For the text-containing cell, return its midpoint in (X, Y) coordinate format. 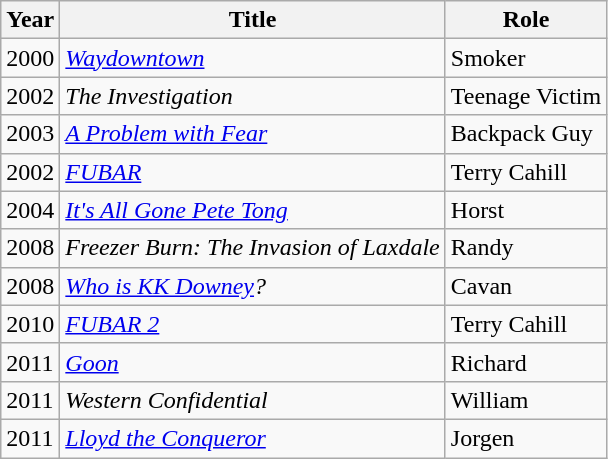
Smoker (526, 58)
Jorgen (526, 438)
FUBAR (252, 172)
It's All Gone Pete Tong (252, 210)
Freezer Burn: The Invasion of Laxdale (252, 248)
Title (252, 20)
Richard (526, 362)
The Investigation (252, 96)
Teenage Victim (526, 96)
William (526, 400)
Randy (526, 248)
2010 (30, 324)
Year (30, 20)
Who is KK Downey? (252, 286)
A Problem with Fear (252, 134)
2003 (30, 134)
2000 (30, 58)
2004 (30, 210)
Horst (526, 210)
Cavan (526, 286)
FUBAR 2 (252, 324)
Waydowntown (252, 58)
Western Confidential (252, 400)
Role (526, 20)
Backpack Guy (526, 134)
Lloyd the Conqueror (252, 438)
Goon (252, 362)
